Pinpoint the cell where the given text exists, returning its (X, Y) midpoint coordinate. 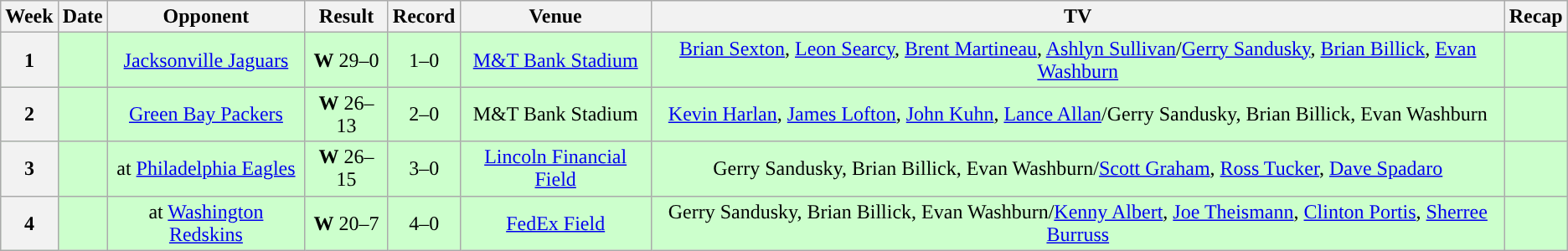
Kevin Harlan, James Lofton, John Kuhn, Lance Allan/Gerry Sandusky, Brian Billick, Evan Washburn (1077, 114)
2 (29, 114)
3 (29, 169)
Result (347, 17)
Lincoln Financial Field (555, 169)
W 29–0 (347, 60)
W 26–15 (347, 169)
TV (1077, 17)
W 20–7 (347, 223)
Brian Sexton, Leon Searcy, Brent Martineau, Ashlyn Sullivan/Gerry Sandusky, Brian Billick, Evan Washburn (1077, 60)
3–0 (424, 169)
1 (29, 60)
Week (29, 17)
2–0 (424, 114)
at Washington Redskins (206, 223)
4–0 (424, 223)
Venue (555, 17)
Record (424, 17)
W 26–13 (347, 114)
Gerry Sandusky, Brian Billick, Evan Washburn/Scott Graham, Ross Tucker, Dave Spadaro (1077, 169)
Opponent (206, 17)
Jacksonville Jaguars (206, 60)
Date (82, 17)
1–0 (424, 60)
Green Bay Packers (206, 114)
4 (29, 223)
Recap (1536, 17)
FedEx Field (555, 223)
Gerry Sandusky, Brian Billick, Evan Washburn/Kenny Albert, Joe Theismann, Clinton Portis, Sherree Burruss (1077, 223)
at Philadelphia Eagles (206, 169)
